For the text-containing cell, return its midpoint in [X, Y] coordinate format. 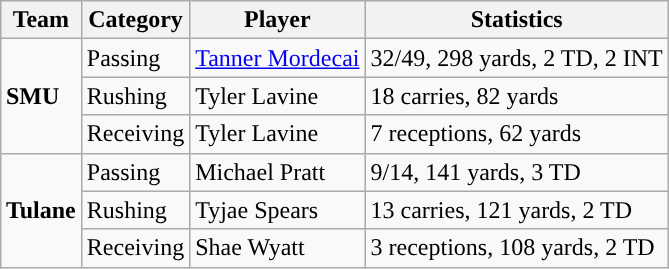
Tyjae Spears [278, 210]
Team [40, 20]
Statistics [516, 20]
13 carries, 121 yards, 2 TD [516, 210]
Tulane [40, 210]
7 receptions, 62 yards [516, 134]
Player [278, 20]
Michael Pratt [278, 172]
18 carries, 82 yards [516, 96]
9/14, 141 yards, 3 TD [516, 172]
SMU [40, 96]
32/49, 298 yards, 2 TD, 2 INT [516, 58]
Shae Wyatt [278, 248]
3 receptions, 108 yards, 2 TD [516, 248]
Category [135, 20]
Tanner Mordecai [278, 58]
